Output the [x, y] coordinate of the center of the cell containing the given text.  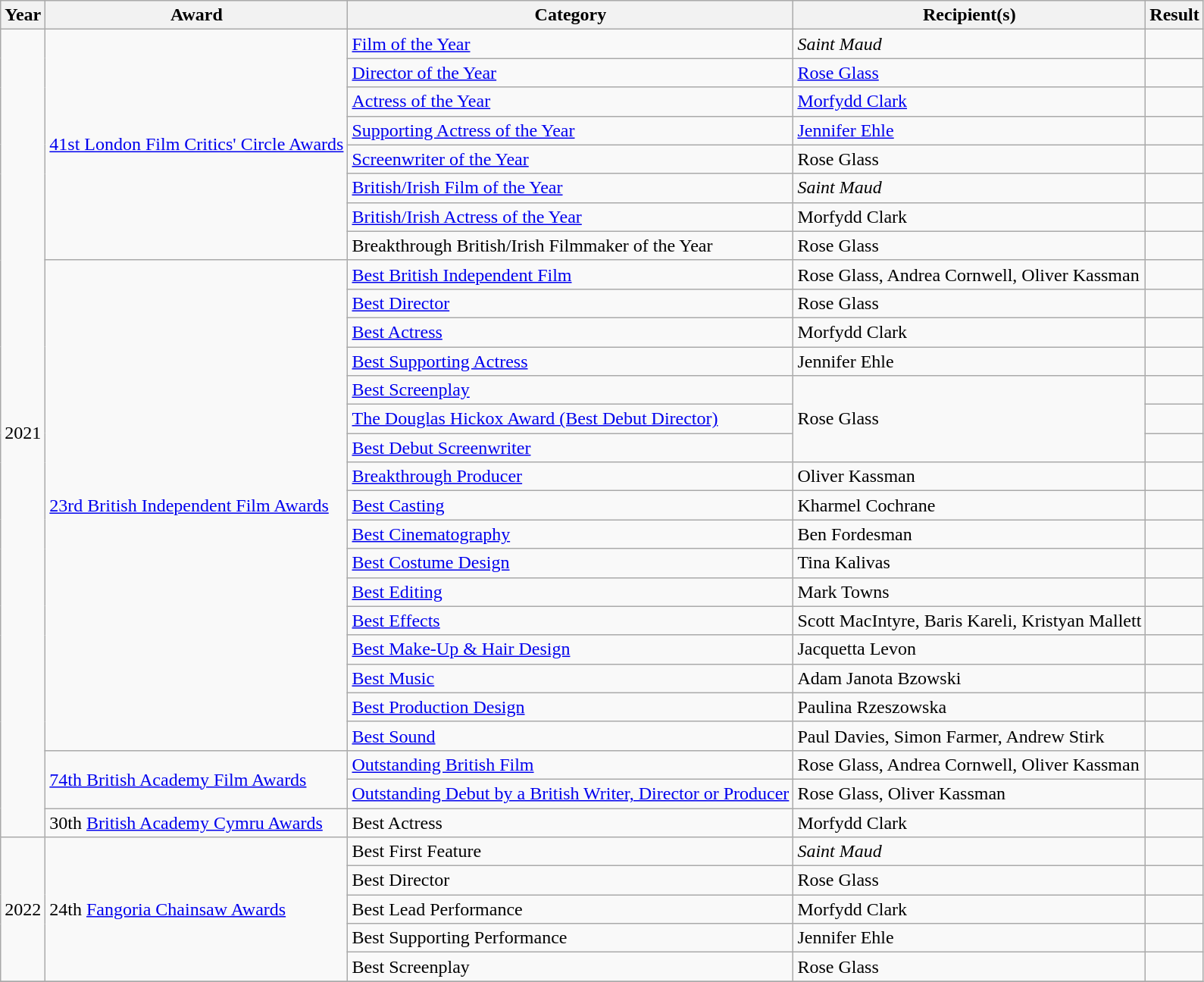
Director of the Year [571, 73]
Best First Feature [571, 852]
Result [1174, 15]
Outstanding British Film [571, 765]
Best Casting [571, 505]
Outstanding Debut by a British Writer, Director or Producer [571, 793]
74th British Academy Film Awards [197, 779]
Paulina Rzeszowska [970, 707]
Best Music [571, 678]
2022 [23, 909]
Year [23, 15]
24th Fangoria Chainsaw Awards [197, 909]
Best Editing [571, 592]
Kharmel Cochrane [970, 505]
Film of the Year [571, 44]
Adam Janota Bzowski [970, 678]
Screenwriter of the Year [571, 159]
23rd British Independent Film Awards [197, 505]
2021 [23, 433]
Best Debut Screenwriter [571, 448]
Best Supporting Performance [571, 938]
Actress of the Year [571, 102]
Best Effects [571, 621]
The Douglas Hickox Award (Best Debut Director) [571, 419]
Best Costume Design [571, 563]
Best Sound [571, 736]
Award [197, 15]
Tina Kalivas [970, 563]
Scott MacIntyre, Baris Kareli, Kristyan Mallett [970, 621]
Jacquetta Levon [970, 649]
Supporting Actress of the Year [571, 130]
Oliver Kassman [970, 477]
Best Cinematography [571, 534]
Best Supporting Actress [571, 361]
Best Make-Up & Hair Design [571, 649]
Best Production Design [571, 707]
Rose Glass, Oliver Kassman [970, 793]
41st London Film Critics' Circle Awards [197, 145]
30th British Academy Cymru Awards [197, 822]
Recipient(s) [970, 15]
Best Lead Performance [571, 909]
Breakthrough British/Irish Filmmaker of the Year [571, 245]
Ben Fordesman [970, 534]
Breakthrough Producer [571, 477]
Category [571, 15]
British/Irish Film of the Year [571, 188]
British/Irish Actress of the Year [571, 217]
Mark Towns [970, 592]
Best British Independent Film [571, 274]
Paul Davies, Simon Farmer, Andrew Stirk [970, 736]
